Identify which cell holds the provided text, then report its [x, y] central coordinate. 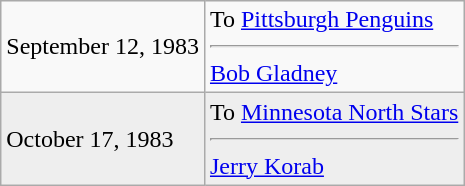
September 12, 1983 [103, 47]
October 17, 1983 [103, 139]
To Minnesota North StarsJerry Korab [334, 139]
To Pittsburgh PenguinsBob Gladney [334, 47]
